Search for the cell housing the specified text and yield its (x, y) center coordinate. 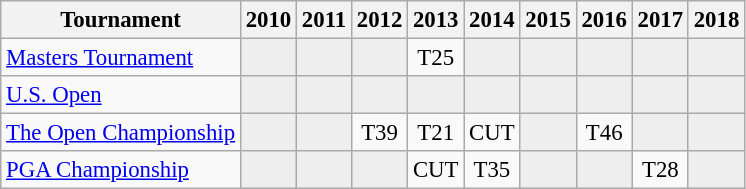
2015 (548, 20)
T35 (492, 170)
2016 (604, 20)
2017 (660, 20)
U.S. Open (121, 95)
2013 (436, 20)
T39 (379, 133)
2014 (492, 20)
T28 (660, 170)
2010 (268, 20)
T21 (436, 133)
2018 (716, 20)
T25 (436, 58)
2012 (379, 20)
T46 (604, 133)
Masters Tournament (121, 58)
The Open Championship (121, 133)
PGA Championship (121, 170)
Tournament (121, 20)
2011 (324, 20)
